Locate the cell with the specified text and output its (X, Y) center coordinate. 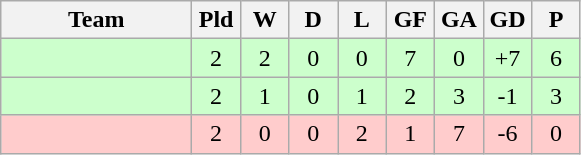
6 (556, 58)
GF (410, 20)
-1 (508, 96)
Team (96, 20)
L (362, 20)
P (556, 20)
-6 (508, 134)
GA (460, 20)
+7 (508, 58)
Pld (216, 20)
W (264, 20)
GD (508, 20)
D (314, 20)
